Pinpoint the cell where the given text exists, returning its [x, y] midpoint coordinate. 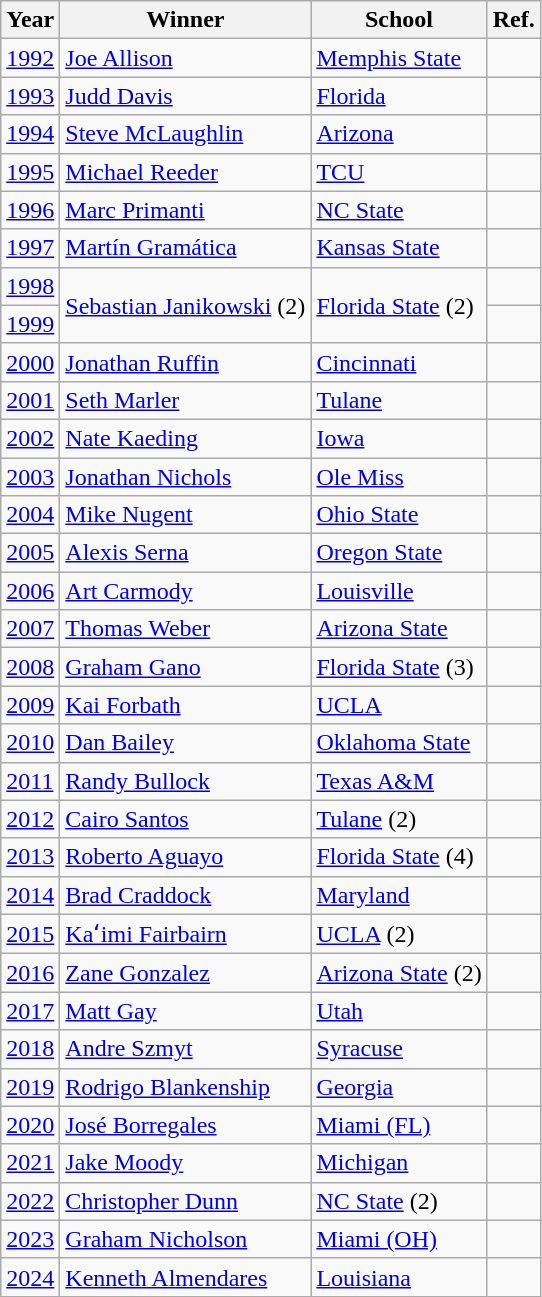
Art Carmody [186, 591]
Jonathan Ruffin [186, 362]
Joe Allison [186, 58]
Memphis State [399, 58]
2005 [30, 553]
2006 [30, 591]
Ole Miss [399, 477]
Jake Moody [186, 1163]
2015 [30, 934]
Judd Davis [186, 96]
Cairo Santos [186, 819]
2013 [30, 857]
Year [30, 20]
2022 [30, 1201]
2024 [30, 1277]
2019 [30, 1087]
Andre Szmyt [186, 1049]
Arizona State [399, 629]
Sebastian Janikowski (2) [186, 305]
Texas A&M [399, 781]
School [399, 20]
2003 [30, 477]
2023 [30, 1239]
Miami (FL) [399, 1125]
Kansas State [399, 248]
2007 [30, 629]
Iowa [399, 438]
Rodrigo Blankenship [186, 1087]
UCLA [399, 705]
Michael Reeder [186, 172]
Ref. [514, 20]
2012 [30, 819]
Florida [399, 96]
2018 [30, 1049]
1998 [30, 286]
Mike Nugent [186, 515]
Christopher Dunn [186, 1201]
Kenneth Almendares [186, 1277]
Louisville [399, 591]
1996 [30, 210]
UCLA (2) [399, 934]
Matt Gay [186, 1011]
1992 [30, 58]
Jonathan Nichols [186, 477]
Kai Forbath [186, 705]
Louisiana [399, 1277]
Roberto Aguayo [186, 857]
Arizona State (2) [399, 973]
2020 [30, 1125]
Florida State (2) [399, 305]
2000 [30, 362]
2014 [30, 895]
Martín Gramática [186, 248]
NC State (2) [399, 1201]
2001 [30, 400]
Winner [186, 20]
Florida State (3) [399, 667]
2002 [30, 438]
Utah [399, 1011]
1994 [30, 134]
Nate Kaeding [186, 438]
Michigan [399, 1163]
Georgia [399, 1087]
Seth Marler [186, 400]
Dan Bailey [186, 743]
Tulane (2) [399, 819]
Marc Primanti [186, 210]
Oregon State [399, 553]
Syracuse [399, 1049]
Arizona [399, 134]
Graham Gano [186, 667]
2009 [30, 705]
Thomas Weber [186, 629]
Alexis Serna [186, 553]
Brad Craddock [186, 895]
Florida State (4) [399, 857]
1999 [30, 324]
2011 [30, 781]
2017 [30, 1011]
1995 [30, 172]
Ohio State [399, 515]
Cincinnati [399, 362]
1997 [30, 248]
TCU [399, 172]
Randy Bullock [186, 781]
Kaʻimi Fairbairn [186, 934]
2010 [30, 743]
1993 [30, 96]
Maryland [399, 895]
Zane Gonzalez [186, 973]
2021 [30, 1163]
José Borregales [186, 1125]
Graham Nicholson [186, 1239]
Oklahoma State [399, 743]
Steve McLaughlin [186, 134]
2004 [30, 515]
2016 [30, 973]
Miami (OH) [399, 1239]
Tulane [399, 400]
2008 [30, 667]
NC State [399, 210]
